Find where the given text appears and provide that cell's center as [x, y] coordinate. 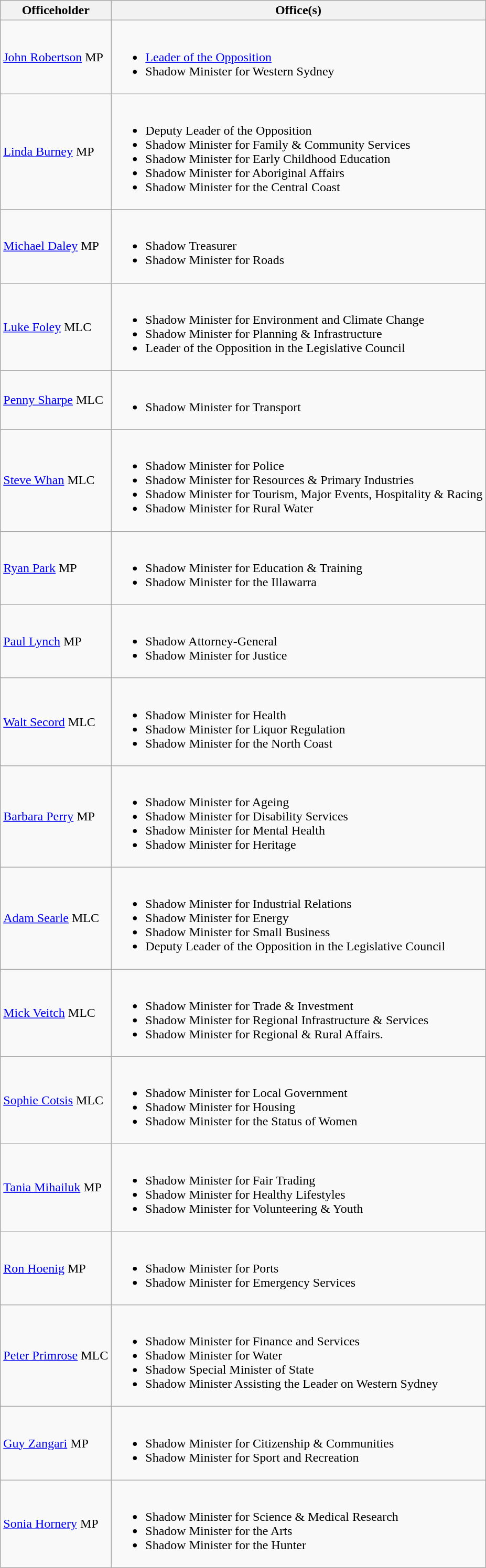
Shadow Minister for Fair TradingShadow Minister for Healthy LifestylesShadow Minister for Volunteering & Youth [298, 1188]
Peter Primrose MLC [56, 1356]
Shadow Minister for HealthShadow Minister for Liquor RegulationShadow Minister for the North Coast [298, 722]
Shadow Minister for Education & TrainingShadow Minister for the Illawarra [298, 568]
Shadow Attorney-GeneralShadow Minister for Justice [298, 641]
Walt Secord MLC [56, 722]
Office(s) [298, 10]
Linda Burney MP [56, 152]
Barbara Perry MP [56, 816]
John Robertson MP [56, 57]
Guy Zangari MP [56, 1443]
Shadow Minister for Transport [298, 400]
Ryan Park MP [56, 568]
Mick Veitch MLC [56, 1013]
Shadow Minister for Trade & InvestmentShadow Minister for Regional Infrastructure & ServicesShadow Minister for Regional & Rural Affairs. [298, 1013]
Shadow Minister for Local GovernmentShadow Minister for HousingShadow Minister for the Status of Women [298, 1100]
Paul Lynch MP [56, 641]
Shadow Minister for Science & Medical ResearchShadow Minister for the ArtsShadow Minister for the Hunter [298, 1523]
Sophie Cotsis MLC [56, 1100]
Shadow Minister for Environment and Climate ChangeShadow Minister for Planning & InfrastructureLeader of the Opposition in the Legislative Council [298, 327]
Luke Foley MLC [56, 327]
Sonia Hornery MP [56, 1523]
Shadow Minister for PortsShadow Minister for Emergency Services [298, 1268]
Shadow TreasurerShadow Minister for Roads [298, 246]
Ron Hoenig MP [56, 1268]
Michael Daley MP [56, 246]
Tania Mihailuk MP [56, 1188]
Officeholder [56, 10]
Shadow Minister for AgeingShadow Minister for Disability ServicesShadow Minister for Mental HealthShadow Minister for Heritage [298, 816]
Leader of the OppositionShadow Minister for Western Sydney [298, 57]
Shadow Minister for Citizenship & CommunitiesShadow Minister for Sport and Recreation [298, 1443]
Penny Sharpe MLC [56, 400]
Adam Searle MLC [56, 918]
Steve Whan MLC [56, 480]
